Output the [X, Y] coordinate of the center of the cell containing the given text.  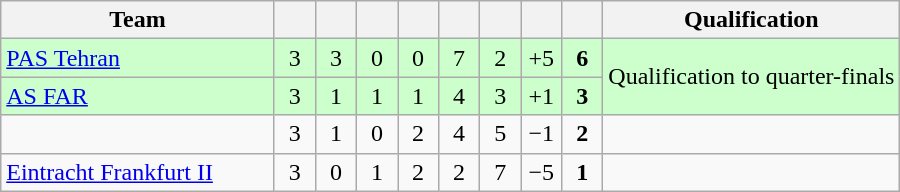
−5 [542, 172]
6 [582, 58]
+5 [542, 58]
Team [138, 20]
Qualification to quarter-finals [752, 77]
Qualification [752, 20]
5 [500, 134]
+1 [542, 96]
Eintracht Frankfurt II [138, 172]
−1 [542, 134]
PAS Tehran [138, 58]
AS FAR [138, 96]
